Detect which cell encompasses the target text, then output its (x, y) center coordinate. 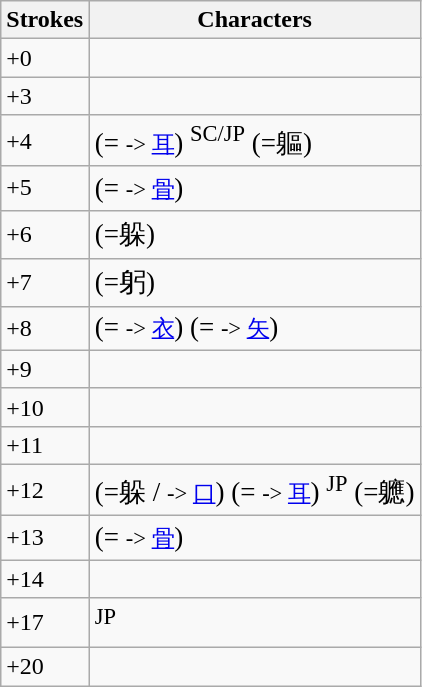
+8 (45, 329)
(=躬) (255, 282)
+5 (45, 188)
(= -> 耳) SC/JP (=軀) (255, 140)
+13 (45, 538)
(=躲) (255, 234)
+0 (45, 58)
+20 (45, 666)
(= -> 衣) (= -> 矢) (255, 329)
+14 (45, 579)
Strokes (45, 20)
+12 (45, 490)
+10 (45, 407)
(=躲 / -> 口) (= -> 耳) JP (=軈) (255, 490)
+3 (45, 96)
+17 (45, 623)
JP (255, 623)
+4 (45, 140)
+11 (45, 445)
+9 (45, 369)
+7 (45, 282)
Characters (255, 20)
+6 (45, 234)
